Search for the cell housing the specified text and yield its (x, y) center coordinate. 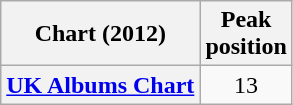
Chart (2012) (100, 34)
UK Albums Chart (100, 85)
13 (246, 85)
Peakposition (246, 34)
